Search for the cell housing the specified text and yield its [X, Y] center coordinate. 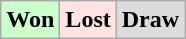
Won [30, 20]
Lost [88, 20]
Draw [150, 20]
